Pinpoint the cell where the given text exists, returning its (x, y) midpoint coordinate. 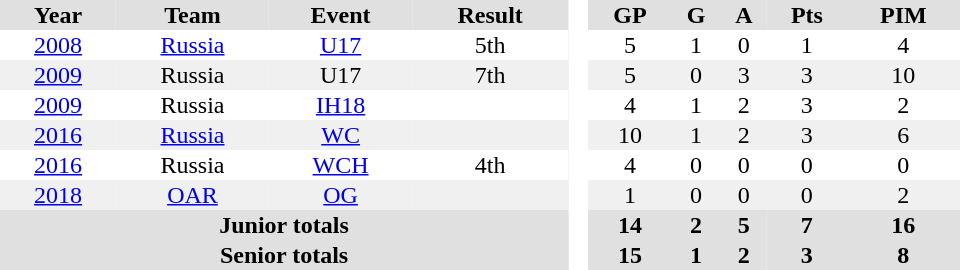
2018 (58, 195)
Result (490, 15)
4th (490, 165)
PIM (904, 15)
5th (490, 45)
Event (341, 15)
8 (904, 255)
G (696, 15)
Senior totals (284, 255)
WC (341, 135)
Team (192, 15)
Year (58, 15)
7 (807, 225)
7th (490, 75)
2008 (58, 45)
WCH (341, 165)
A (744, 15)
15 (630, 255)
14 (630, 225)
Junior totals (284, 225)
OAR (192, 195)
GP (630, 15)
6 (904, 135)
Pts (807, 15)
OG (341, 195)
IH18 (341, 105)
16 (904, 225)
